Identify which cell holds the provided text, then report its (x, y) central coordinate. 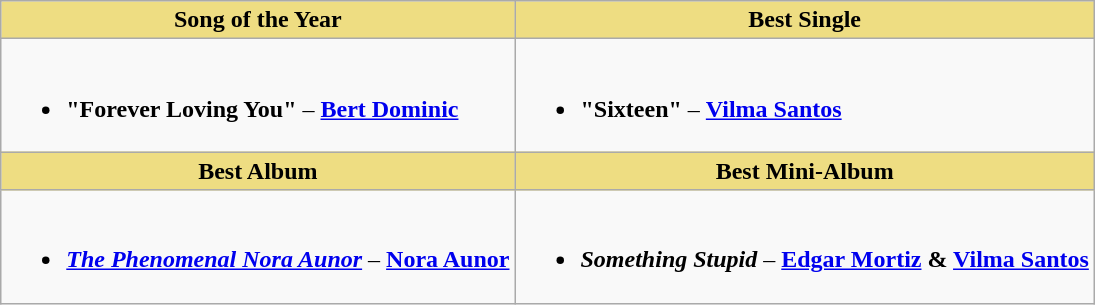
Best Single (804, 20)
The Phenomenal Nora Aunor – Nora Aunor (258, 246)
Song of the Year (258, 20)
"Forever Loving You" – Bert Dominic (258, 96)
"Sixteen" – Vilma Santos (804, 96)
Best Mini-Album (804, 171)
Best Album (258, 171)
Something Stupid – Edgar Mortiz & Vilma Santos (804, 246)
